Find where the given text appears and provide that cell's center as [X, Y] coordinate. 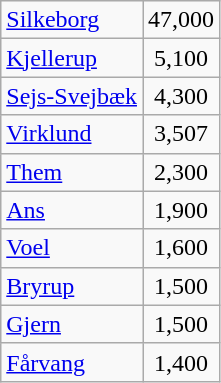
Bryrup [72, 286]
4,300 [180, 96]
Sejs-Svejbæk [72, 96]
1,900 [180, 210]
Virklund [72, 134]
47,000 [180, 20]
3,507 [180, 134]
Silkeborg [72, 20]
Them [72, 172]
1,400 [180, 362]
Ans [72, 210]
Gjern [72, 324]
1,600 [180, 248]
Kjellerup [72, 58]
2,300 [180, 172]
Fårvang [72, 362]
5,100 [180, 58]
Voel [72, 248]
